Locate the cell with the specified text and output its (X, Y) center coordinate. 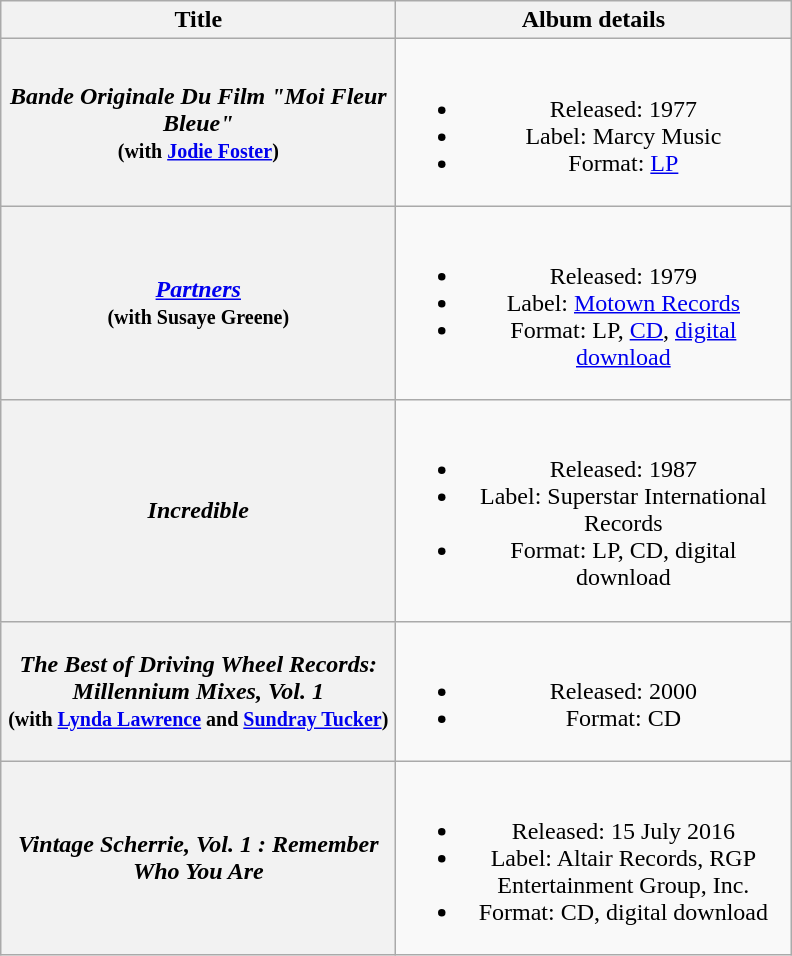
Released: 1977Label: Marcy MusicFormat: LP (594, 122)
Vintage Scherrie, Vol. 1 : Remember Who You Are (198, 858)
The Best of Driving Wheel Records: Millennium Mixes, Vol. 1(with Lynda Lawrence and Sundray Tucker) (198, 691)
Bande Originale Du Film "Moi Fleur Bleue"(with Jodie Foster) (198, 122)
Released: 1987Label: Superstar International RecordsFormat: LP, CD, digital download (594, 510)
Title (198, 20)
Incredible (198, 510)
Released: 15 July 2016Label: Altair Records, RGP Entertainment Group, Inc.Format: CD, digital download (594, 858)
Partners(with Susaye Greene) (198, 303)
Released: 2000Format: CD (594, 691)
Album details (594, 20)
Released: 1979Label: Motown RecordsFormat: LP, CD, digital download (594, 303)
